Determine the [X, Y] coordinate at the center of the cell enclosing the given text.  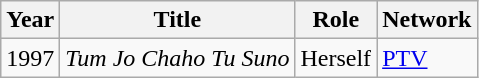
PTV [427, 58]
1997 [30, 58]
Role [336, 20]
Herself [336, 58]
Title [178, 20]
Network [427, 20]
Year [30, 20]
Tum Jo Chaho Tu Suno [178, 58]
